Find where the given text appears and provide that cell's center as (X, Y) coordinate. 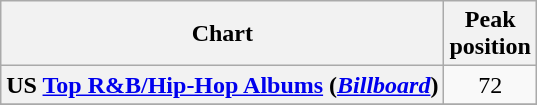
US Top R&B/Hip-Hop Albums (Billboard) (222, 85)
72 (490, 85)
Chart (222, 34)
Peakposition (490, 34)
